For the text-containing cell, return its midpoint in [x, y] coordinate format. 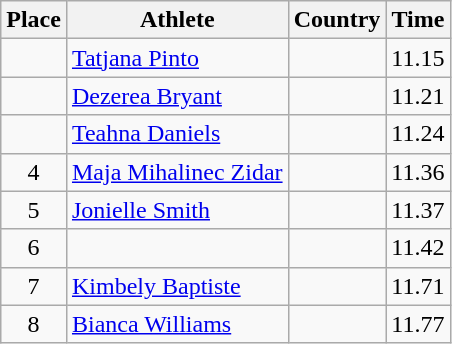
Time [418, 20]
Tatjana Pinto [177, 58]
11.77 [418, 324]
Country [337, 20]
11.71 [418, 286]
Dezerea Bryant [177, 96]
4 [34, 172]
Jonielle Smith [177, 210]
11.21 [418, 96]
11.24 [418, 134]
11.36 [418, 172]
Kimbely Baptiste [177, 286]
11.15 [418, 58]
5 [34, 210]
11.42 [418, 248]
8 [34, 324]
6 [34, 248]
7 [34, 286]
Place [34, 20]
Bianca Williams [177, 324]
Athlete [177, 20]
Teahna Daniels [177, 134]
Maja Mihalinec Zidar [177, 172]
11.37 [418, 210]
